Output the (X, Y) coordinate of the center of the cell containing the given text.  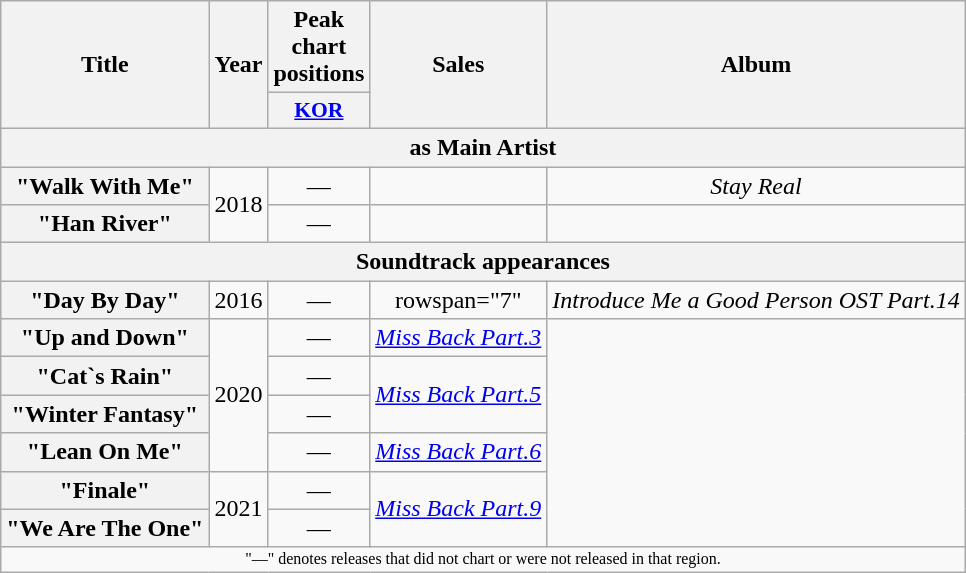
2016 (238, 300)
"Day By Day" (105, 300)
Soundtrack appearances (483, 262)
"We Are The One" (105, 528)
Miss Back Part.3 (458, 338)
KOR (319, 111)
Peak chart positions (319, 47)
Sales (458, 65)
2021 (238, 509)
Album (756, 65)
"—" denotes releases that did not chart or were not released in that region. (483, 559)
"Finale" (105, 490)
"Han River" (105, 224)
Stay Real (756, 185)
rowspan="7" (458, 300)
"Winter Fantasy" (105, 414)
Miss Back Part.9 (458, 509)
"Walk With Me" (105, 185)
Title (105, 65)
"Lean On Me" (105, 452)
Miss Back Part.5 (458, 395)
2020 (238, 395)
"Cat`s Rain" (105, 376)
"Up and Down" (105, 338)
Miss Back Part.6 (458, 452)
Year (238, 65)
Introduce Me a Good Person OST Part.14 (756, 300)
as Main Artist (483, 147)
2018 (238, 204)
